Detect which cell encompasses the target text, then output its [X, Y] center coordinate. 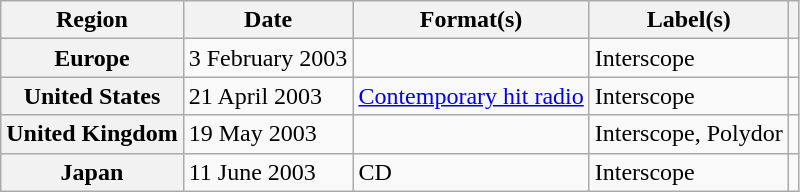
United States [92, 96]
Japan [92, 172]
Format(s) [471, 20]
3 February 2003 [268, 58]
11 June 2003 [268, 172]
Europe [92, 58]
Date [268, 20]
Label(s) [688, 20]
CD [471, 172]
United Kingdom [92, 134]
21 April 2003 [268, 96]
Contemporary hit radio [471, 96]
19 May 2003 [268, 134]
Interscope, Polydor [688, 134]
Region [92, 20]
